Output the [X, Y] coordinate of the center of the cell containing the given text.  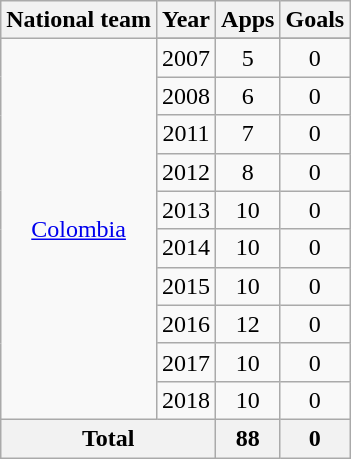
2012 [186, 172]
2007 [186, 58]
2011 [186, 134]
8 [248, 172]
2013 [186, 210]
National team [79, 20]
Goals [315, 20]
2015 [186, 286]
2014 [186, 248]
Total [108, 438]
88 [248, 438]
2018 [186, 400]
Year [186, 20]
Apps [248, 20]
2016 [186, 324]
6 [248, 96]
7 [248, 134]
5 [248, 58]
Colombia [79, 230]
2008 [186, 96]
12 [248, 324]
2017 [186, 362]
